Detect which cell encompasses the target text, then output its [X, Y] center coordinate. 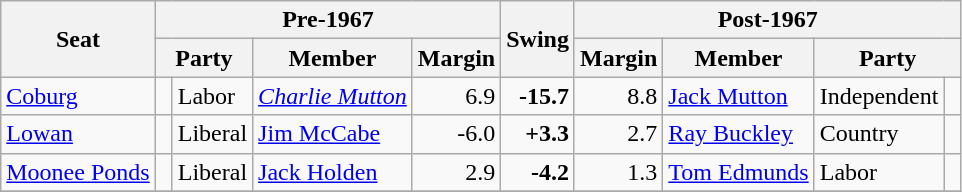
2.7 [618, 134]
-15.7 [538, 96]
Ray Buckley [738, 134]
Moonee Ponds [78, 172]
Independent [879, 96]
1.3 [618, 172]
Jack Holden [333, 172]
6.9 [456, 96]
+3.3 [538, 134]
Jack Mutton [738, 96]
Charlie Mutton [333, 96]
Coburg [78, 96]
Tom Edmunds [738, 172]
Jim McCabe [333, 134]
-6.0 [456, 134]
8.8 [618, 96]
Pre-1967 [328, 20]
Post-1967 [768, 20]
Swing [538, 39]
Seat [78, 39]
2.9 [456, 172]
-4.2 [538, 172]
Country [879, 134]
Lowan [78, 134]
